Locate the cell with the specified text and output its [X, Y] center coordinate. 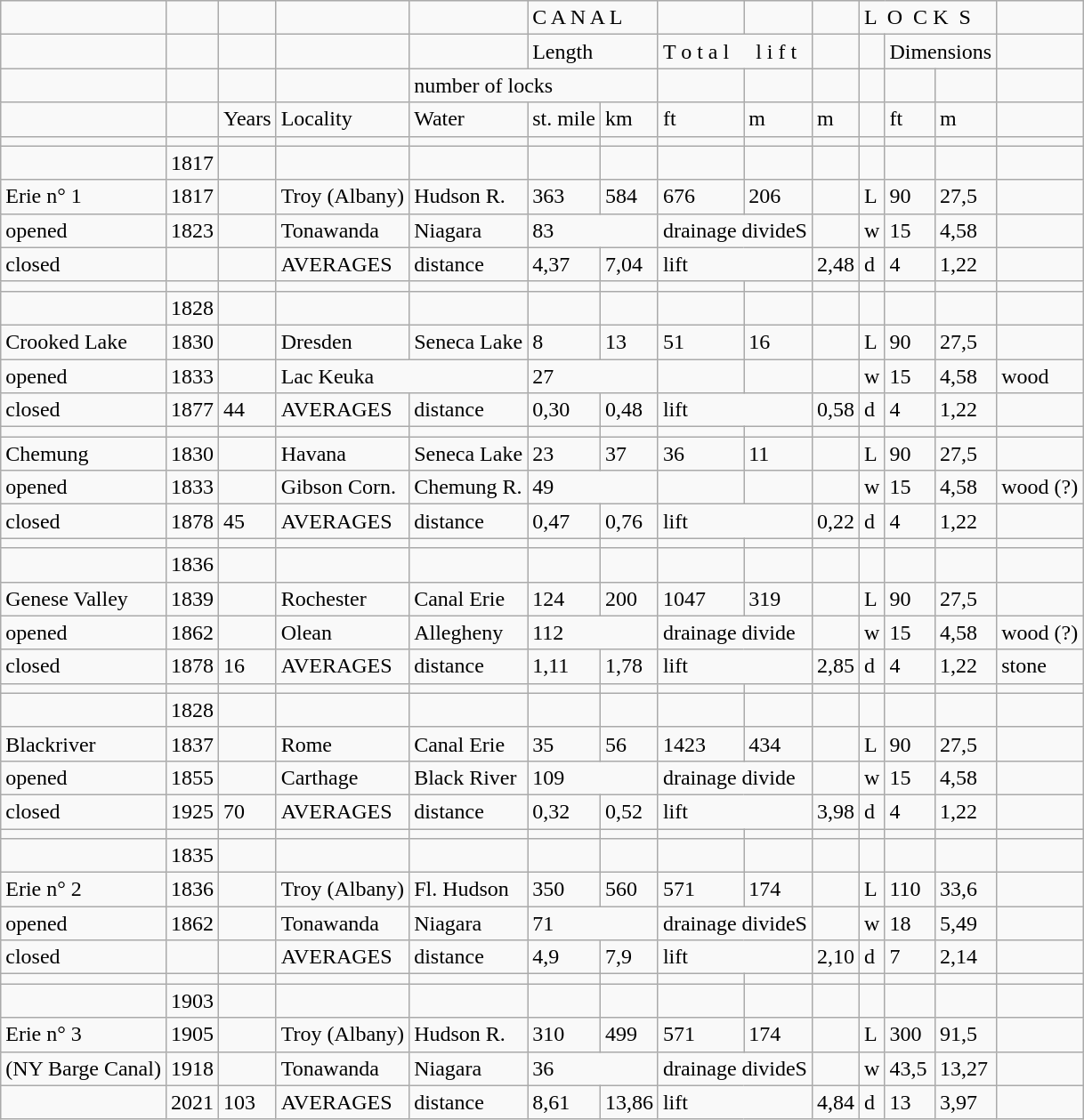
310 [564, 1035]
2,10 [835, 957]
Dimensions [941, 52]
1823 [192, 230]
C A N A L [593, 18]
676 [700, 197]
0,22 [835, 521]
1905 [192, 1035]
206 [778, 197]
0,47 [564, 521]
(NY Barge Canal) [84, 1068]
1918 [192, 1068]
1047 [700, 599]
33,6 [965, 890]
km [628, 119]
44 [247, 410]
L O C K S [927, 18]
1839 [192, 599]
49 [593, 487]
st. mile [564, 119]
1837 [192, 744]
0,30 [564, 410]
8 [564, 342]
3,97 [965, 1102]
2,48 [835, 264]
Erie n° 2 [84, 890]
Rome [343, 744]
27 [593, 376]
4,37 [564, 264]
2,14 [965, 957]
Lac Keuka [401, 376]
56 [628, 744]
103 [247, 1102]
Allegheny [468, 633]
45 [247, 521]
Locality [343, 119]
350 [564, 890]
1877 [192, 410]
1903 [192, 1001]
stone [1040, 666]
1,78 [628, 666]
83 [593, 230]
43,5 [910, 1068]
319 [778, 599]
Havana [343, 454]
3,98 [835, 811]
Fl. Hudson [468, 890]
23 [564, 454]
560 [628, 890]
Erie n° 3 [84, 1035]
584 [628, 197]
109 [593, 778]
Chemung [84, 454]
Years [247, 119]
Crooked Lake [84, 342]
0,58 [835, 410]
2,85 [835, 666]
0,32 [564, 811]
4,9 [564, 957]
Erie n° 1 [84, 197]
434 [778, 744]
7 [910, 957]
7,04 [628, 264]
1,11 [564, 666]
363 [564, 197]
110 [910, 890]
Carthage [343, 778]
51 [700, 342]
1835 [192, 856]
5,49 [965, 923]
1423 [700, 744]
Length [593, 52]
1925 [192, 811]
70 [247, 811]
Chemung R. [468, 487]
wood [1040, 376]
0,76 [628, 521]
91,5 [965, 1035]
4,84 [835, 1102]
35 [564, 744]
Gibson Corn. [343, 487]
Black River [468, 778]
499 [628, 1035]
71 [593, 923]
Blackriver [84, 744]
7,9 [628, 957]
37 [628, 454]
112 [593, 633]
11 [778, 454]
18 [910, 923]
8,61 [564, 1102]
1855 [192, 778]
number of locks [534, 85]
300 [910, 1035]
Genese Valley [84, 599]
Olean [343, 633]
Dresden [343, 342]
13,86 [628, 1102]
200 [628, 599]
T o t a l l i f t [735, 52]
Rochester [343, 599]
Water [468, 119]
0,52 [628, 811]
0,48 [628, 410]
124 [564, 599]
13,27 [965, 1068]
2021 [192, 1102]
